Capture the cell that displays the provided text and extract its [X, Y] central coordinate. 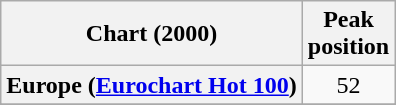
Peakposition [348, 34]
52 [348, 85]
Europe (Eurochart Hot 100) [152, 85]
Chart (2000) [152, 34]
